Provide the (x, y) coordinate of the cell's center where the given text is located.  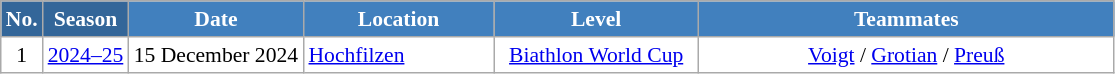
2024–25 (86, 55)
1 (22, 55)
Teammates (906, 19)
15 December 2024 (216, 55)
No. (22, 19)
Location (398, 19)
Voigt / Grotian / Preuß (906, 55)
Season (86, 19)
Hochfilzen (398, 55)
Biathlon World Cup (596, 55)
Date (216, 19)
Level (596, 19)
